Scan for the cell matching the given text and deliver its [X, Y] coordinate at center. 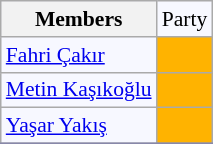
Members [79, 19]
Fahri Çakır [79, 55]
Party [185, 19]
Yaşar Yakış [79, 126]
Metin Kaşıkoğlu [79, 90]
